Detect which cell encompasses the target text, then output its (X, Y) center coordinate. 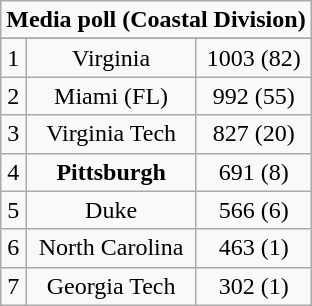
6 (14, 248)
North Carolina (111, 248)
463 (1) (254, 248)
992 (55) (254, 96)
Virginia Tech (111, 134)
3 (14, 134)
566 (6) (254, 210)
Georgia Tech (111, 286)
2 (14, 96)
Media poll (Coastal Division) (156, 20)
1003 (82) (254, 58)
7 (14, 286)
302 (1) (254, 286)
4 (14, 172)
Virginia (111, 58)
691 (8) (254, 172)
Duke (111, 210)
1 (14, 58)
5 (14, 210)
Pittsburgh (111, 172)
Miami (FL) (111, 96)
827 (20) (254, 134)
